From the cell containing the given text, extract its center point as (X, Y) coordinate. 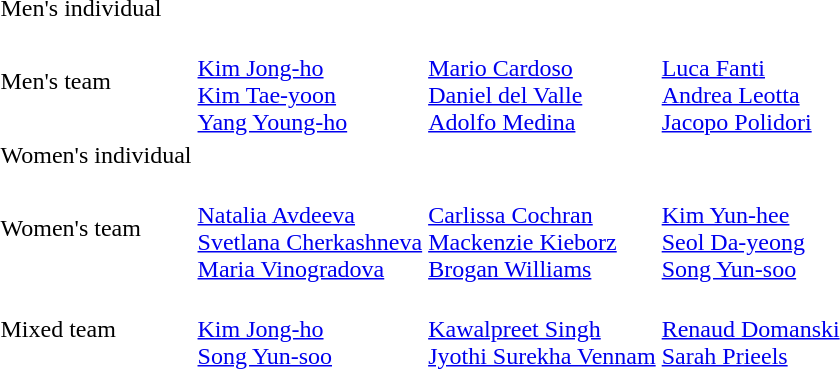
Mario CardosoDaniel del ValleAdolfo Medina (542, 82)
Carlissa CochranMackenzie KieborzBrogan Williams (542, 228)
Kim Jong-hoKim Tae-yoonYang Young-ho (310, 82)
Natalia AvdeevaSvetlana CherkashnevaMaria Vinogradova (310, 228)
